Capture the cell that displays the provided text and extract its [X, Y] central coordinate. 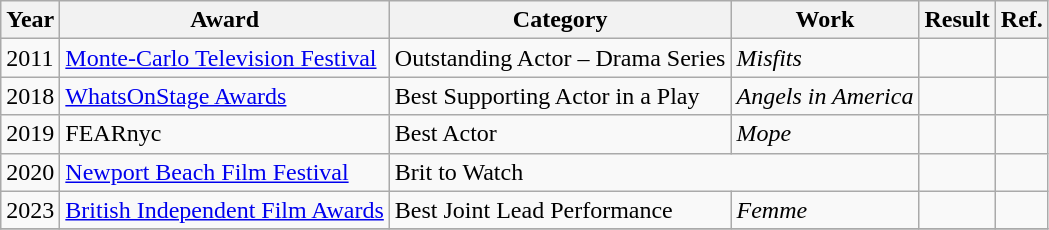
2019 [30, 134]
Femme [825, 210]
Best Supporting Actor in a Play [560, 96]
British Independent Film Awards [225, 210]
Monte-Carlo Television Festival [225, 58]
Misfits [825, 58]
Outstanding Actor – Drama Series [560, 58]
Mope [825, 134]
2023 [30, 210]
2018 [30, 96]
Ref. [1022, 20]
Work [825, 20]
2011 [30, 58]
Result [957, 20]
FEARnyc [225, 134]
Newport Beach Film Festival [225, 172]
2020 [30, 172]
Brit to Watch [654, 172]
Award [225, 20]
Angels in America [825, 96]
Year [30, 20]
Best Actor [560, 134]
WhatsOnStage Awards [225, 96]
Category [560, 20]
Best Joint Lead Performance [560, 210]
